Locate the cell with the specified text and output its (x, y) center coordinate. 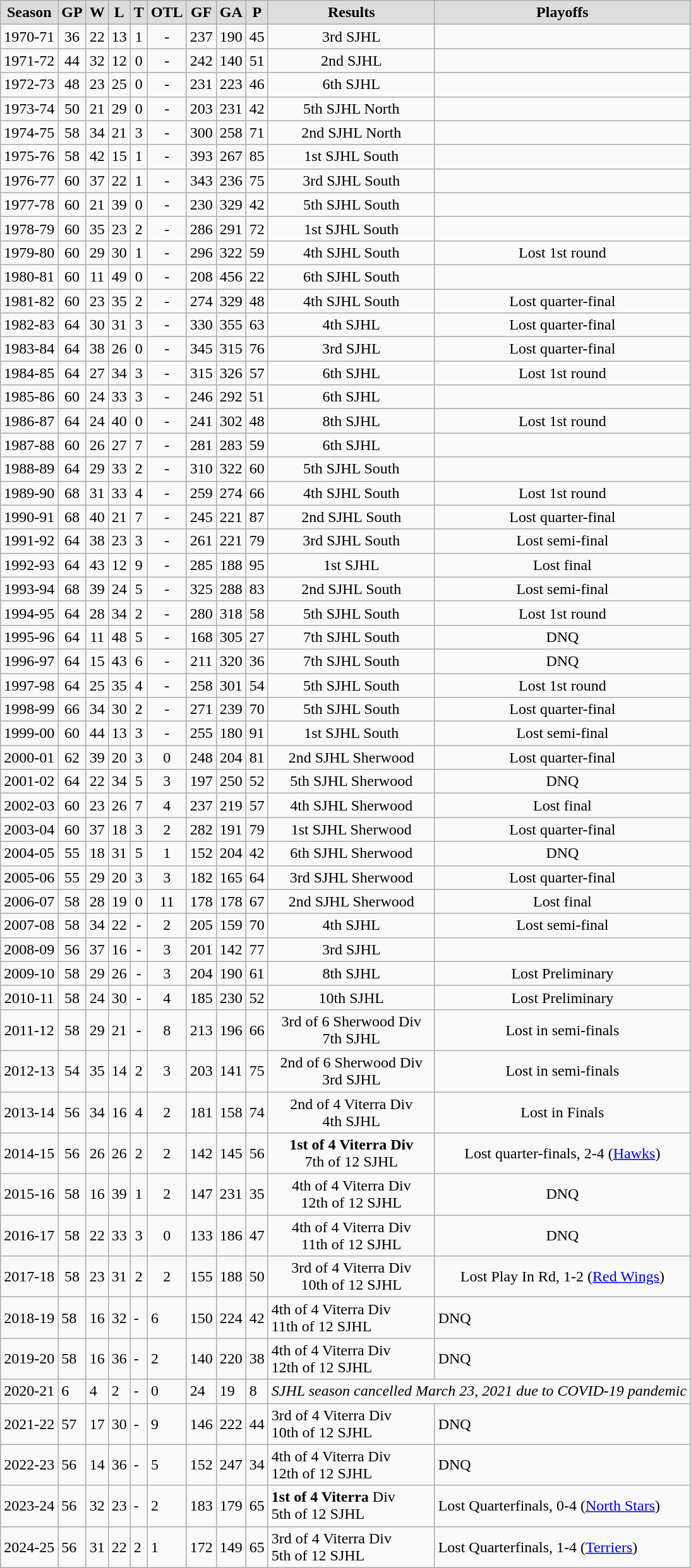
1974-75 (29, 133)
L (119, 13)
74 (256, 1112)
2013-14 (29, 1112)
2006-07 (29, 901)
1979-80 (29, 252)
1984-85 (29, 373)
305 (231, 637)
197 (201, 781)
5th SJHL Sherwood (351, 781)
5th SJHL North (351, 109)
2008-09 (29, 949)
83 (256, 589)
343 (201, 181)
1973-74 (29, 109)
300 (201, 133)
219 (231, 805)
255 (201, 734)
T (139, 13)
1991-92 (29, 541)
1972-73 (29, 85)
301 (231, 685)
77 (256, 949)
1st SJHL Sherwood (351, 829)
242 (201, 61)
355 (231, 325)
1976-77 (29, 181)
201 (201, 949)
3rd of 4 Viterra Div 5th of 12 SJHL (351, 1547)
49 (119, 276)
1985-86 (29, 397)
310 (201, 469)
1978-79 (29, 229)
2001-02 (29, 781)
205 (201, 925)
1975-76 (29, 157)
245 (201, 517)
61 (256, 973)
236 (231, 181)
62 (72, 757)
222 (231, 1424)
2000-01 (29, 757)
267 (231, 157)
330 (201, 325)
250 (231, 781)
248 (201, 757)
Playoffs (562, 13)
2018-19 (29, 1318)
2012-13 (29, 1071)
1986-87 (29, 421)
224 (231, 1318)
67 (256, 901)
2nd of 6 Sherwood Div3rd SJHL (351, 1071)
155 (201, 1276)
325 (201, 589)
GF (201, 13)
1980-81 (29, 276)
1999-00 (29, 734)
141 (231, 1071)
158 (231, 1112)
47 (256, 1236)
1971-72 (29, 61)
OTL (167, 13)
159 (231, 925)
2019-20 (29, 1358)
46 (256, 85)
145 (231, 1154)
1988-89 (29, 469)
271 (201, 710)
186 (231, 1236)
168 (201, 637)
W (97, 13)
2004-05 (29, 853)
1981-82 (29, 301)
213 (201, 1030)
282 (201, 829)
288 (231, 589)
2003-04 (29, 829)
393 (201, 157)
286 (201, 229)
191 (231, 829)
246 (201, 397)
Lost in Finals (562, 1112)
91 (256, 734)
Season (29, 13)
1993-94 (29, 589)
2015-16 (29, 1194)
2017-18 (29, 1276)
10th SJHL (351, 997)
1987-88 (29, 445)
259 (201, 493)
1998-99 (29, 710)
SJHL season cancelled March 23, 2021 due to COVID-19 pandemic (479, 1391)
285 (201, 565)
281 (201, 445)
181 (201, 1112)
2nd SJHL North (351, 133)
Lost Play In Rd, 1-2 (Red Wings) (562, 1276)
Lost Quarterfinals, 0-4 (North Stars) (562, 1506)
1983-84 (29, 349)
6th SJHL Sherwood (351, 853)
1994-95 (29, 613)
182 (201, 877)
2020-21 (29, 1391)
239 (231, 710)
1997-98 (29, 685)
1977-78 (29, 205)
95 (256, 565)
318 (231, 613)
2014-15 (29, 1154)
72 (256, 229)
183 (201, 1506)
87 (256, 517)
63 (256, 325)
1982-83 (29, 325)
1970-71 (29, 37)
185 (201, 997)
320 (231, 661)
456 (231, 276)
Lost Quarterfinals, 1-4 (Terriers) (562, 1547)
2023-24 (29, 1506)
296 (201, 252)
326 (231, 373)
1st of 4 Viterra Div7th of 12 SJHL (351, 1154)
2002-03 (29, 805)
1989-90 (29, 493)
2nd SJHL (351, 61)
1992-93 (29, 565)
17 (97, 1424)
2nd of 4 Viterra Div4th SJHL (351, 1112)
4th SJHL Sherwood (351, 805)
165 (231, 877)
GA (231, 13)
280 (201, 613)
2010-11 (29, 997)
45 (256, 37)
2022-23 (29, 1464)
2009-10 (29, 973)
241 (201, 421)
247 (231, 1464)
345 (201, 349)
81 (256, 757)
P (256, 13)
GP (72, 13)
2024-25 (29, 1547)
196 (231, 1030)
133 (201, 1236)
1996-97 (29, 661)
211 (201, 661)
2005-06 (29, 877)
291 (231, 229)
2021-22 (29, 1424)
76 (256, 349)
150 (201, 1318)
261 (201, 541)
172 (201, 1547)
85 (256, 157)
2011-12 (29, 1030)
146 (201, 1424)
292 (231, 397)
220 (231, 1358)
6th SJHL South (351, 276)
283 (231, 445)
71 (256, 133)
Lost quarter-finals, 2-4 (Hawks) (562, 1154)
3rd SJHL Sherwood (351, 877)
1995-96 (29, 637)
3rd of 6 Sherwood Div7th SJHL (351, 1030)
2007-08 (29, 925)
147 (201, 1194)
180 (231, 734)
1990-91 (29, 517)
149 (231, 1547)
179 (231, 1506)
1st SJHL (351, 565)
208 (201, 276)
2016-17 (29, 1236)
Results (351, 13)
302 (231, 421)
1st of 4 Viterra Div 5th of 12 SJHL (351, 1506)
223 (231, 85)
